Provide the [x, y] coordinate of the cell's center where the given text is located.  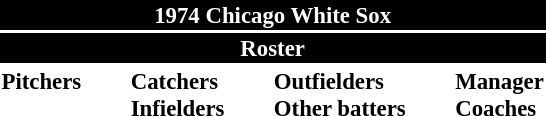
1974 Chicago White Sox [272, 15]
Roster [272, 48]
